Pinpoint the cell where the given text exists, returning its [x, y] midpoint coordinate. 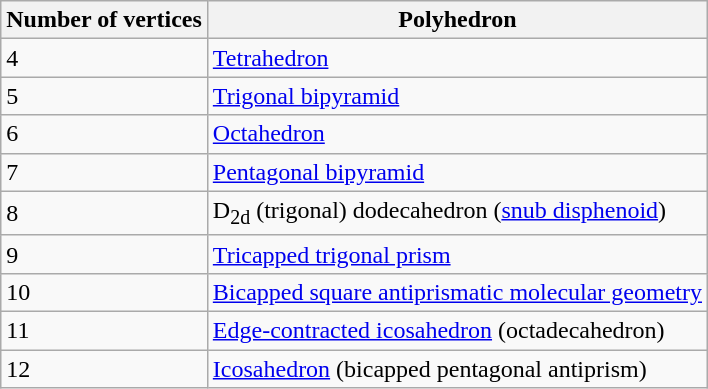
4 [104, 58]
12 [104, 369]
Polyhedron [457, 20]
11 [104, 331]
Icosahedron (bicapped pentagonal antiprism) [457, 369]
8 [104, 213]
Number of vertices [104, 20]
Edge-contracted icosahedron (octadecahedron) [457, 331]
7 [104, 172]
6 [104, 134]
D2d (trigonal) dodecahedron (snub disphenoid) [457, 213]
Tetrahedron [457, 58]
Bicapped square antiprismatic molecular geometry [457, 292]
5 [104, 96]
Tricapped trigonal prism [457, 254]
Pentagonal bipyramid [457, 172]
10 [104, 292]
Octahedron [457, 134]
9 [104, 254]
Trigonal bipyramid [457, 96]
